Capture the cell that displays the provided text and extract its [X, Y] central coordinate. 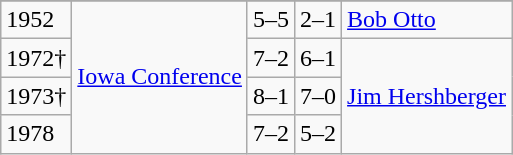
1972† [36, 58]
5–5 [270, 20]
8–1 [270, 96]
6–1 [318, 58]
Jim Hershberger [427, 96]
1978 [36, 134]
Iowa Conference [160, 77]
5–2 [318, 134]
Bob Otto [427, 20]
1973† [36, 96]
2–1 [318, 20]
1952 [36, 20]
7–0 [318, 96]
